Return (X, Y) of the center of cell containing provided text 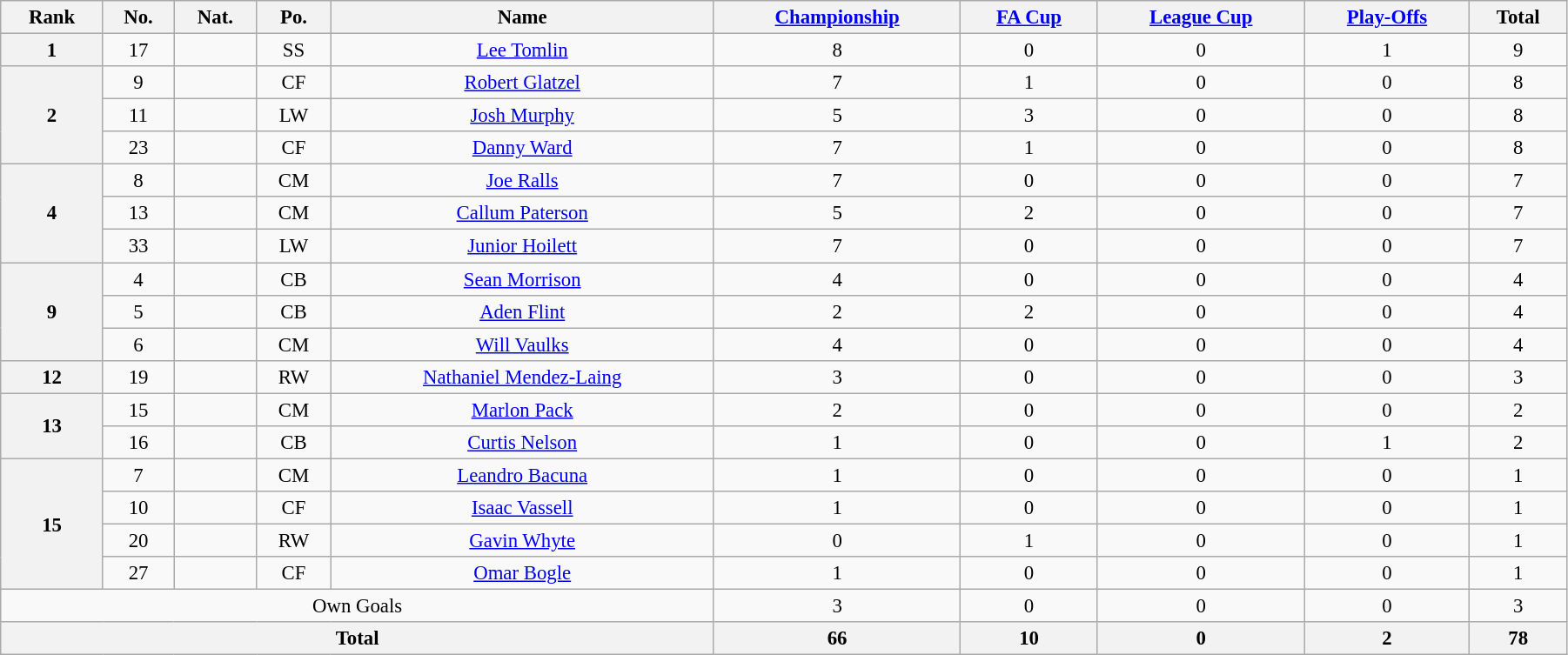
League Cup (1201, 17)
12 (52, 377)
Championship (837, 17)
Robert Glatzel (522, 83)
Joe Ralls (522, 181)
66 (837, 638)
Own Goals (358, 606)
Leandro Bacuna (522, 475)
Nathaniel Mendez-Laing (522, 377)
Callum Paterson (522, 213)
Rank (52, 17)
17 (137, 50)
Omar Bogle (522, 573)
16 (137, 443)
23 (137, 148)
Gavin Whyte (522, 540)
Will Vaulks (522, 344)
Lee Tomlin (522, 50)
19 (137, 377)
Nat. (216, 17)
Po. (294, 17)
Name (522, 17)
33 (137, 246)
20 (137, 540)
SS (294, 50)
Sean Morrison (522, 279)
FA Cup (1029, 17)
Danny Ward (522, 148)
No. (137, 17)
Curtis Nelson (522, 443)
6 (137, 344)
78 (1518, 638)
Marlon Pack (522, 410)
Isaac Vassell (522, 508)
Play-Offs (1387, 17)
11 (137, 116)
27 (137, 573)
Junior Hoilett (522, 246)
Aden Flint (522, 311)
Josh Murphy (522, 116)
